Find where the given text appears and provide that cell's center as (x, y) coordinate. 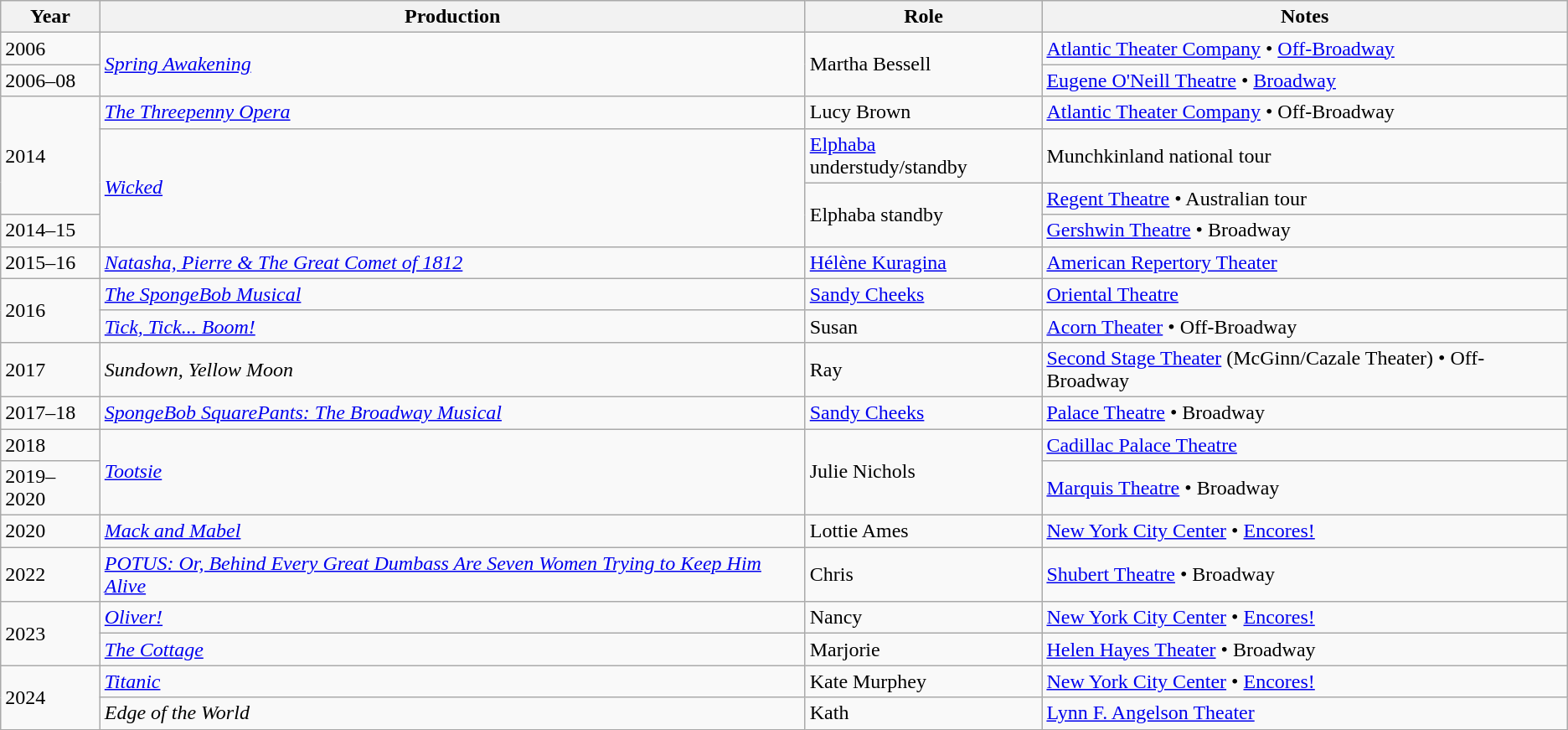
Natasha, Pierre & The Great Comet of 1812 (452, 262)
Titanic (452, 681)
Regent Theatre • Australian tour (1305, 199)
Marjorie (923, 650)
Lottie Ames (923, 531)
The SpongeBob Musical (452, 294)
Shubert Theatre • Broadway (1305, 575)
2022 (50, 575)
2014 (50, 156)
Marquis Theatre • Broadway (1305, 488)
Elphaba understudy/standby (923, 156)
Mack and Mabel (452, 531)
Julie Nichols (923, 473)
Sundown, Yellow Moon (452, 369)
Hélène Kuragina (923, 262)
Spring Awakening (452, 65)
Edge of the World (452, 713)
Tootsie (452, 473)
Eugene O'Neill Theatre • Broadway (1305, 80)
Martha Bessell (923, 65)
2023 (50, 634)
Susan (923, 326)
Gershwin Theatre • Broadway (1305, 230)
Year (50, 17)
2006–08 (50, 80)
Lynn F. Angelson Theater (1305, 713)
2019–2020 (50, 488)
Role (923, 17)
Kath (923, 713)
Palace Theatre • Broadway (1305, 412)
The Threepenny Opera (452, 112)
Cadillac Palace Theatre (1305, 445)
Helen Hayes Theater • Broadway (1305, 650)
2018 (50, 445)
POTUS: Or, Behind Every Great Dumbass Are Seven Women Trying to Keep Him Alive (452, 575)
Nancy (923, 618)
Munchkinland national tour (1305, 156)
2015–16 (50, 262)
2017 (50, 369)
2020 (50, 531)
Notes (1305, 17)
Lucy Brown (923, 112)
Second Stage Theater (McGinn/Cazale Theater) • Off-Broadway (1305, 369)
2016 (50, 310)
SpongeBob SquarePants: The Broadway Musical (452, 412)
Elphaba standby (923, 215)
2014–15 (50, 230)
Oliver! (452, 618)
Production (452, 17)
Wicked (452, 188)
Acorn Theater • Off-Broadway (1305, 326)
Ray (923, 369)
Kate Murphey (923, 681)
2017–18 (50, 412)
2006 (50, 49)
Chris (923, 575)
Tick, Tick... Boom! (452, 326)
Oriental Theatre (1305, 294)
2024 (50, 697)
American Repertory Theater (1305, 262)
The Cottage (452, 650)
